Return (x, y) of the center of cell containing provided text 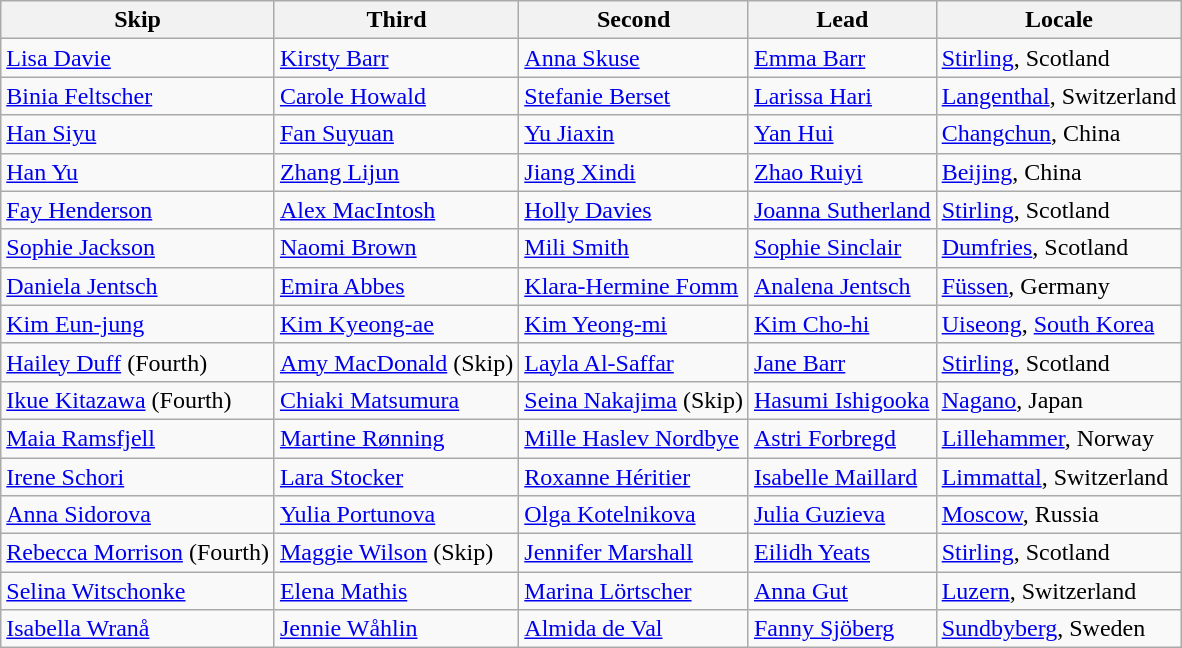
Olga Kotelnikova (634, 515)
Seina Nakajima (Skip) (634, 400)
Anna Gut (842, 591)
Irene Schori (138, 477)
Jennie Wåhlin (396, 629)
Hailey Duff (Fourth) (138, 362)
Uiseong, South Korea (1059, 324)
Isabella Wranå (138, 629)
Jiang Xindi (634, 172)
Sophie Jackson (138, 248)
Changchun, China (1059, 134)
Astri Forbregd (842, 438)
Yulia Portunova (396, 515)
Ikue Kitazawa (Fourth) (138, 400)
Chiaki Matsumura (396, 400)
Fan Suyuan (396, 134)
Marina Lörtscher (634, 591)
Sophie Sinclair (842, 248)
Binia Feltscher (138, 96)
Naomi Brown (396, 248)
Zhang Lijun (396, 172)
Eilidh Yeats (842, 553)
Maia Ramsfjell (138, 438)
Zhao Ruiyi (842, 172)
Lisa Davie (138, 58)
Selina Witschonke (138, 591)
Kim Kyeong-ae (396, 324)
Larissa Hari (842, 96)
Limmattal, Switzerland (1059, 477)
Skip (138, 20)
Klara-Hermine Fomm (634, 286)
Beijing, China (1059, 172)
Langenthal, Switzerland (1059, 96)
Lead (842, 20)
Layla Al-Saffar (634, 362)
Emira Abbes (396, 286)
Kim Cho-hi (842, 324)
Maggie Wilson (Skip) (396, 553)
Mille Haslev Nordbye (634, 438)
Emma Barr (842, 58)
Lara Stocker (396, 477)
Anna Skuse (634, 58)
Third (396, 20)
Isabelle Maillard (842, 477)
Yu Jiaxin (634, 134)
Dumfries, Scotland (1059, 248)
Rebecca Morrison (Fourth) (138, 553)
Holly Davies (634, 210)
Fay Henderson (138, 210)
Locale (1059, 20)
Fanny Sjöberg (842, 629)
Nagano, Japan (1059, 400)
Almida de Val (634, 629)
Kirsty Barr (396, 58)
Han Siyu (138, 134)
Hasumi Ishigooka (842, 400)
Amy MacDonald (Skip) (396, 362)
Martine Rønning (396, 438)
Yan Hui (842, 134)
Kim Yeong-mi (634, 324)
Second (634, 20)
Jennifer Marshall (634, 553)
Joanna Sutherland (842, 210)
Sundbyberg, Sweden (1059, 629)
Analena Jentsch (842, 286)
Stefanie Berset (634, 96)
Lillehammer, Norway (1059, 438)
Roxanne Héritier (634, 477)
Moscow, Russia (1059, 515)
Füssen, Germany (1059, 286)
Mili Smith (634, 248)
Anna Sidorova (138, 515)
Carole Howald (396, 96)
Jane Barr (842, 362)
Kim Eun-jung (138, 324)
Elena Mathis (396, 591)
Alex MacIntosh (396, 210)
Daniela Jentsch (138, 286)
Han Yu (138, 172)
Luzern, Switzerland (1059, 591)
Julia Guzieva (842, 515)
